Provide the [x, y] coordinate of the cell's center where the given text is located.  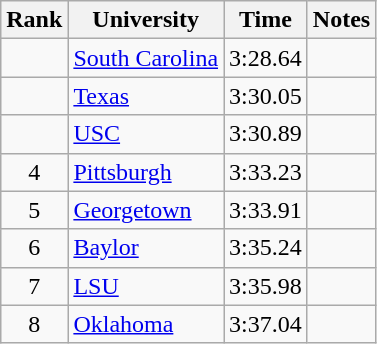
University [146, 20]
3:30.89 [266, 134]
South Carolina [146, 58]
6 [34, 248]
3:28.64 [266, 58]
3:37.04 [266, 324]
Rank [34, 20]
Time [266, 20]
Notes [341, 20]
3:30.05 [266, 96]
Texas [146, 96]
3:35.98 [266, 286]
LSU [146, 286]
3:35.24 [266, 248]
Pittsburgh [146, 172]
Baylor [146, 248]
3:33.91 [266, 210]
3:33.23 [266, 172]
Georgetown [146, 210]
4 [34, 172]
USC [146, 134]
7 [34, 286]
5 [34, 210]
8 [34, 324]
Oklahoma [146, 324]
